Identify which cell holds the provided text, then report its [X, Y] central coordinate. 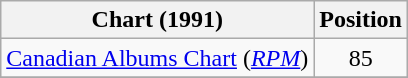
Chart (1991) [158, 20]
Position [361, 20]
Canadian Albums Chart (RPM) [158, 58]
85 [361, 58]
